Return [x, y] of the center of cell containing provided text 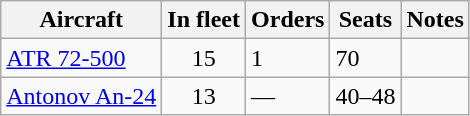
Orders [288, 20]
Notes [435, 20]
Seats [366, 20]
1 [288, 58]
40–48 [366, 96]
ATR 72-500 [82, 58]
In fleet [204, 20]
15 [204, 58]
Antonov An-24 [82, 96]
Aircraft [82, 20]
— [288, 96]
70 [366, 58]
13 [204, 96]
